Locate the cell with the specified text and output its (X, Y) center coordinate. 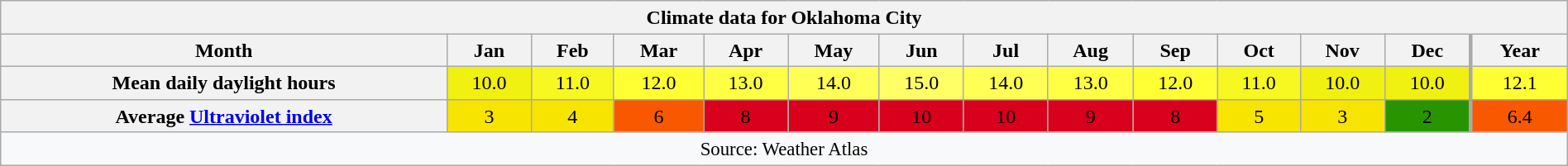
Apr (746, 50)
12.1 (1519, 83)
4 (572, 116)
Jan (489, 50)
Jun (921, 50)
Jul (1006, 50)
2 (1427, 116)
5 (1259, 116)
Mean daily daylight hours (224, 83)
Mar (658, 50)
6 (658, 116)
Oct (1259, 50)
Dec (1427, 50)
Climate data for Oklahoma City (784, 17)
6.4 (1519, 116)
Nov (1342, 50)
Aug (1090, 50)
Average Ultraviolet index (224, 116)
Source: Weather Atlas (784, 149)
15.0 (921, 83)
Feb (572, 50)
Year (1519, 50)
Month (224, 50)
Sep (1175, 50)
May (834, 50)
